Return the (x, y) coordinate for the center point of the cell that contains the specified text.  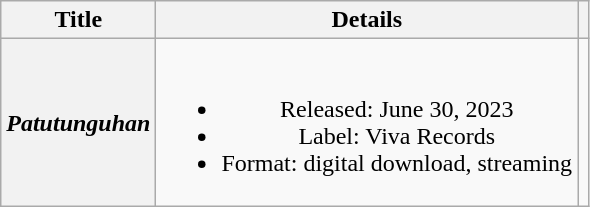
Details (367, 20)
Patutunguhan (78, 122)
Title (78, 20)
Released: June 30, 2023Label: Viva RecordsFormat: digital download, streaming (367, 122)
